Scan for the cell matching the given text and deliver its (X, Y) coordinate at center. 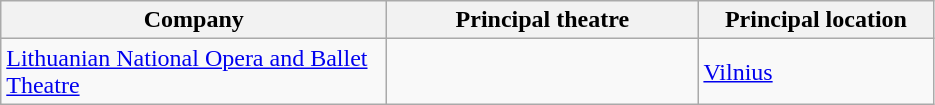
Principal location (816, 20)
Lithuanian National Opera and Ballet Theatre (194, 72)
Company (194, 20)
Vilnius (816, 72)
Principal theatre (542, 20)
